Scan for the cell matching the given text and deliver its [x, y] coordinate at center. 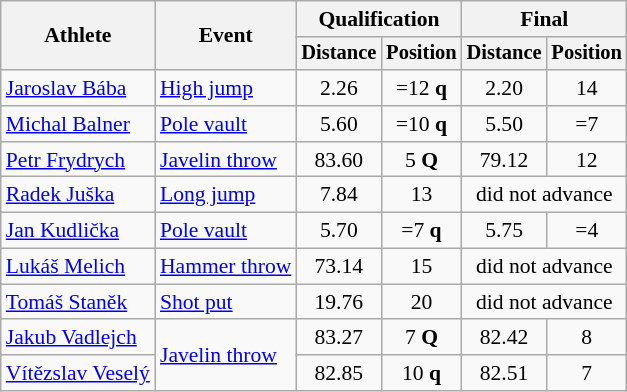
12 [587, 160]
82.85 [338, 373]
Athlete [78, 36]
7.84 [338, 195]
High jump [226, 88]
7 [587, 373]
13 [421, 195]
Jakub Vadlejch [78, 338]
10 q [421, 373]
20 [421, 302]
Jan Kudlička [78, 231]
Radek Juška [78, 195]
Jaroslav Bába [78, 88]
Michal Balner [78, 124]
83.60 [338, 160]
=12 q [421, 88]
2.26 [338, 88]
Lukáš Melich [78, 267]
=10 q [421, 124]
5.50 [504, 124]
Qualification [378, 19]
82.51 [504, 373]
=4 [587, 231]
Final [544, 19]
7 Q [421, 338]
73.14 [338, 267]
5.60 [338, 124]
=7 q [421, 231]
Tomáš Staněk [78, 302]
Long jump [226, 195]
Shot put [226, 302]
Hammer throw [226, 267]
83.27 [338, 338]
Vítězslav Veselý [78, 373]
5.75 [504, 231]
8 [587, 338]
Petr Frydrych [78, 160]
5.70 [338, 231]
82.42 [504, 338]
14 [587, 88]
15 [421, 267]
=7 [587, 124]
19.76 [338, 302]
2.20 [504, 88]
Event [226, 36]
5 Q [421, 160]
79.12 [504, 160]
